Extract the [x, y] coordinate from the center of the cell holding the provided text.  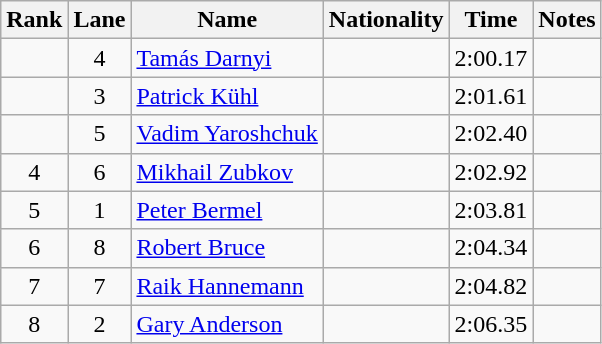
Vadim Yaroshchuk [227, 134]
2:01.61 [491, 96]
Gary Anderson [227, 324]
1 [100, 210]
2:00.17 [491, 58]
2 [100, 324]
Patrick Kühl [227, 96]
2:06.35 [491, 324]
3 [100, 96]
Robert Bruce [227, 248]
Rank [34, 20]
2:02.92 [491, 172]
2:04.34 [491, 248]
Peter Bermel [227, 210]
Time [491, 20]
Mikhail Zubkov [227, 172]
2:03.81 [491, 210]
Notes [567, 20]
2:04.82 [491, 286]
Nationality [386, 20]
2:02.40 [491, 134]
Name [227, 20]
Raik Hannemann [227, 286]
Lane [100, 20]
Tamás Darnyi [227, 58]
